Pinpoint the cell where the given text exists, returning its (X, Y) midpoint coordinate. 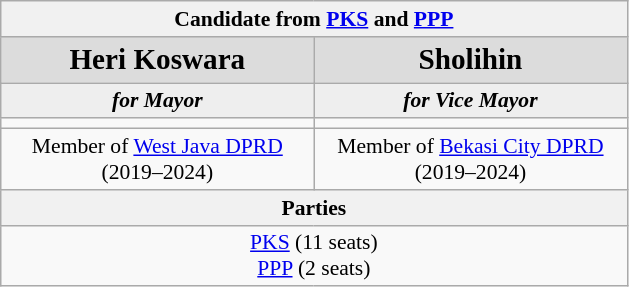
Parties (314, 208)
for Vice Mayor (470, 101)
Heri Koswara (158, 60)
Sholihin (470, 60)
Candidate from PKS and PPP (314, 19)
PKS (11 seats)PPP (2 seats) (314, 256)
Member of West Java DPRD (2019–2024) (158, 160)
Member of Bekasi City DPRD (2019–2024) (470, 160)
for Mayor (158, 101)
